Search for the cell housing the specified text and yield its [x, y] center coordinate. 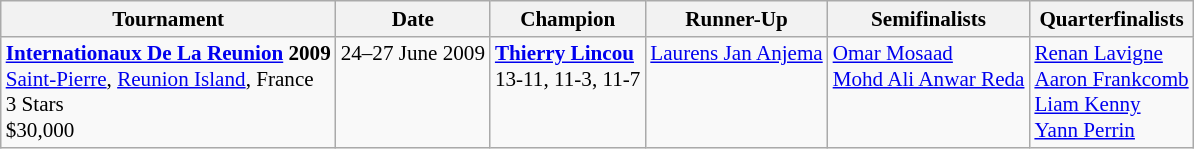
Laurens Jan Anjema [736, 92]
Omar Mosaad Mohd Ali Anwar Reda [929, 92]
Semifinalists [929, 18]
Runner-Up [736, 18]
Thierry Lincou13-11, 11-3, 11-7 [568, 92]
Date [413, 18]
24–27 June 2009 [413, 92]
Renan Lavigne Aaron Frankcomb Liam Kenny Yann Perrin [1111, 92]
Internationaux De La Reunion 2009 Saint-Pierre, Reunion Island, France3 Stars$30,000 [168, 92]
Quarterfinalists [1111, 18]
Champion [568, 18]
Tournament [168, 18]
